Output the [x, y] coordinate of the center of the cell containing the given text.  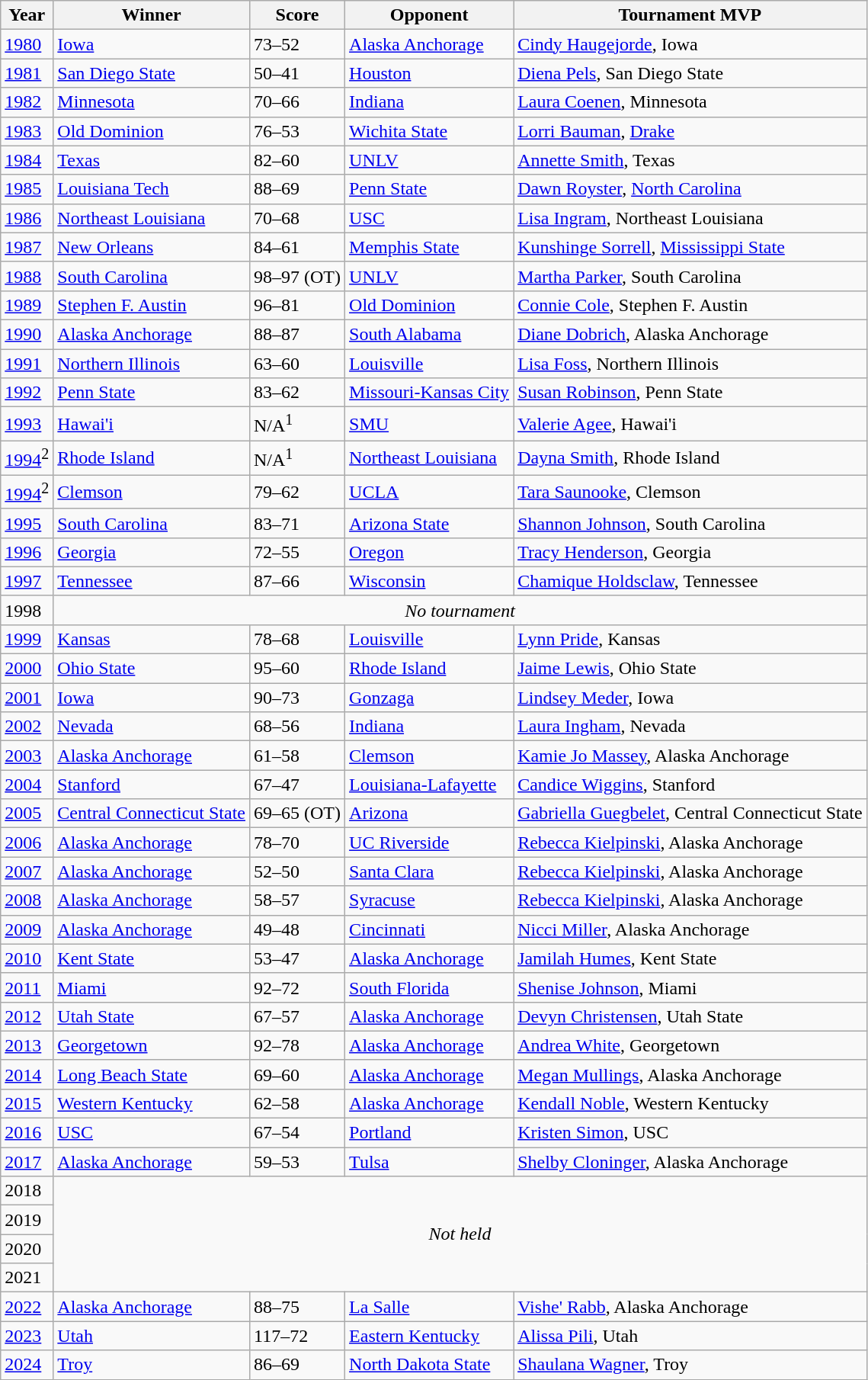
79–62 [297, 493]
2004 [27, 785]
Tara Saunooke, Clemson [690, 493]
92–78 [297, 1045]
1996 [27, 552]
Minnesota [152, 102]
2009 [27, 929]
69–60 [297, 1074]
Troy [152, 1365]
1989 [27, 305]
88–75 [297, 1307]
98–97 (OT) [297, 276]
2018 [27, 1191]
South Alabama [430, 334]
Georgetown [152, 1045]
Ohio State [152, 669]
2010 [27, 958]
Connie Cole, Stephen F. Austin [690, 305]
1986 [27, 218]
Utah [152, 1336]
Louisiana-Lafayette [430, 785]
Kansas [152, 640]
49–48 [297, 929]
Stanford [152, 785]
Shaulana Wagner, Troy [690, 1365]
Houston [430, 73]
2020 [27, 1249]
Kristen Simon, USC [690, 1133]
Georgia [152, 552]
2000 [27, 669]
Texas [152, 160]
2016 [27, 1133]
Devyn Christensen, Utah State [690, 1016]
2024 [27, 1365]
1987 [27, 247]
61–58 [297, 756]
2002 [27, 727]
1990 [27, 334]
Score [297, 15]
70–66 [297, 102]
Portland [430, 1133]
Gabriella Guegbelet, Central Connecticut State [690, 814]
78–68 [297, 640]
Susan Robinson, Penn State [690, 393]
Diena Pels, San Diego State [690, 73]
Hawai'i [152, 424]
68–56 [297, 727]
1993 [27, 424]
Lisa Foss, Northern Illinois [690, 364]
Memphis State [430, 247]
67–47 [297, 785]
Kent State [152, 958]
North Dakota State [430, 1365]
Northern Illinois [152, 364]
Wisconsin [430, 581]
2014 [27, 1074]
70–68 [297, 218]
Syracuse [430, 900]
Shelby Cloninger, Alaska Anchorage [690, 1162]
59–53 [297, 1162]
86–69 [297, 1365]
Opponent [430, 15]
Cincinnati [430, 929]
Valerie Agee, Hawai'i [690, 424]
Annette Smith, Texas [690, 160]
53–47 [297, 958]
San Diego State [152, 73]
2021 [27, 1278]
50–41 [297, 73]
Laura Ingham, Nevada [690, 727]
Jaime Lewis, Ohio State [690, 669]
Santa Clara [430, 871]
2007 [27, 871]
Lindsey Meder, Iowa [690, 698]
2005 [27, 814]
1991 [27, 364]
Kendall Noble, Western Kentucky [690, 1104]
2017 [27, 1162]
Martha Parker, South Carolina [690, 276]
Alissa Pili, Utah [690, 1336]
1984 [27, 160]
Arizona [430, 814]
Oregon [430, 552]
Kamie Jo Massey, Alaska Anchorage [690, 756]
Dawn Royster, North Carolina [690, 189]
UC Riverside [430, 842]
Shannon Johnson, South Carolina [690, 523]
Dayna Smith, Rhode Island [690, 457]
SMU [430, 424]
Year [27, 15]
Chamique Holdsclaw, Tennessee [690, 581]
Diane Dobrich, Alaska Anchorage [690, 334]
2008 [27, 900]
La Salle [430, 1307]
2011 [27, 987]
Lynn Pride, Kansas [690, 640]
Nevada [152, 727]
88–69 [297, 189]
78–70 [297, 842]
Tracy Henderson, Georgia [690, 552]
Jamilah Humes, Kent State [690, 958]
2019 [27, 1220]
83–62 [297, 393]
Stephen F. Austin [152, 305]
2006 [27, 842]
72–55 [297, 552]
Andrea White, Georgetown [690, 1045]
62–58 [297, 1104]
Miami [152, 987]
2013 [27, 1045]
67–57 [297, 1016]
Nicci Miller, Alaska Anchorage [690, 929]
New Orleans [152, 247]
92–72 [297, 987]
1980 [27, 44]
2003 [27, 756]
Central Connecticut State [152, 814]
1998 [27, 610]
73–52 [297, 44]
2023 [27, 1336]
1983 [27, 131]
2012 [27, 1016]
Not held [460, 1234]
South Florida [430, 987]
2015 [27, 1104]
1999 [27, 640]
UCLA [430, 493]
1997 [27, 581]
87–66 [297, 581]
2022 [27, 1307]
1995 [27, 523]
Winner [152, 15]
Tournament MVP [690, 15]
76–53 [297, 131]
84–61 [297, 247]
52–50 [297, 871]
Laura Coenen, Minnesota [690, 102]
1992 [27, 393]
Candice Wiggins, Stanford [690, 785]
Tulsa [430, 1162]
58–57 [297, 900]
Lisa Ingram, Northeast Louisiana [690, 218]
Vishe' Rabb, Alaska Anchorage [690, 1307]
82–60 [297, 160]
Eastern Kentucky [430, 1336]
67–54 [297, 1133]
63–60 [297, 364]
Utah State [152, 1016]
Missouri-Kansas City [430, 393]
1985 [27, 189]
Western Kentucky [152, 1104]
90–73 [297, 698]
83–71 [297, 523]
Wichita State [430, 131]
Tennessee [152, 581]
Kunshinge Sorrell, Mississippi State [690, 247]
117–72 [297, 1336]
Arizona State [430, 523]
1988 [27, 276]
No tournament [460, 610]
Shenise Johnson, Miami [690, 987]
Megan Mullings, Alaska Anchorage [690, 1074]
Louisiana Tech [152, 189]
88–87 [297, 334]
Lorri Bauman, Drake [690, 131]
95–60 [297, 669]
Cindy Haugejorde, Iowa [690, 44]
2001 [27, 698]
96–81 [297, 305]
Long Beach State [152, 1074]
69–65 (OT) [297, 814]
Gonzaga [430, 698]
1981 [27, 73]
1982 [27, 102]
